Identify which cell holds the provided text, then report its (x, y) central coordinate. 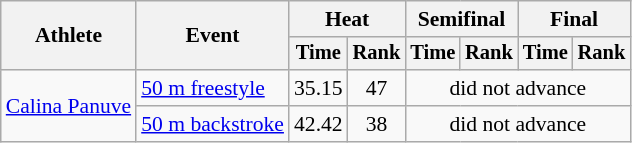
Event (212, 36)
47 (377, 88)
50 m freestyle (212, 88)
Heat (347, 19)
38 (377, 124)
42.42 (318, 124)
Semifinal (461, 19)
Calina Panuve (68, 106)
50 m backstroke (212, 124)
35.15 (318, 88)
Athlete (68, 36)
Final (574, 19)
